Find where the given text appears and provide that cell's center as [X, Y] coordinate. 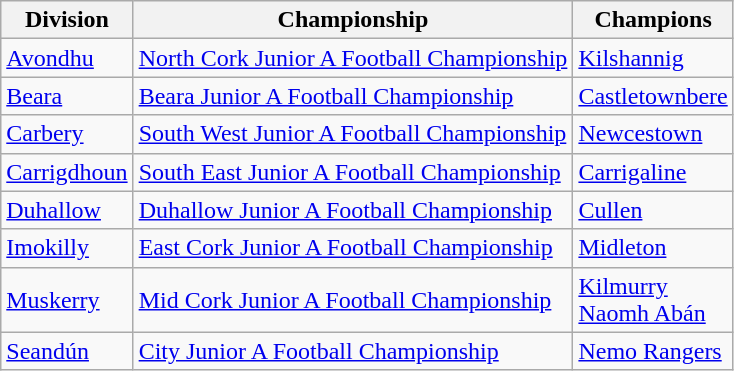
Cullen [653, 210]
Carrigaline [653, 172]
KilmurryNaomh Abán [653, 300]
Duhallow [67, 210]
Castletownbere [653, 96]
Beara Junior A Football Championship [353, 96]
Beara [67, 96]
Carbery [67, 134]
Duhallow Junior A Football Championship [353, 210]
Division [67, 20]
Championship [353, 20]
Mid Cork Junior A Football Championship [353, 300]
Seandún [67, 351]
Nemo Rangers [653, 351]
North Cork Junior A Football Championship [353, 58]
Muskerry [67, 300]
South East Junior A Football Championship [353, 172]
Kilshannig [653, 58]
Midleton [653, 248]
East Cork Junior A Football Championship [353, 248]
Newcestown [653, 134]
Champions [653, 20]
Avondhu [67, 58]
City Junior A Football Championship [353, 351]
Imokilly [67, 248]
South West Junior A Football Championship [353, 134]
Carrigdhoun [67, 172]
